Locate the cell with the specified text and output its (X, Y) center coordinate. 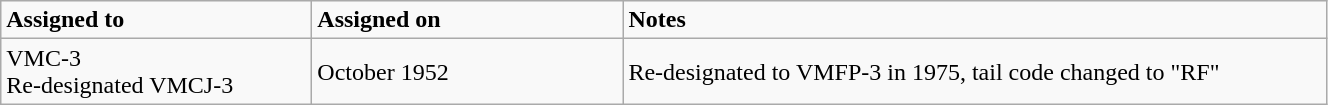
October 1952 (468, 72)
Notes (975, 20)
Assigned to (156, 20)
VMC-3Re-designated VMCJ-3 (156, 72)
Assigned on (468, 20)
Re-designated to VMFP-3 in 1975, tail code changed to "RF" (975, 72)
